Capture the cell that displays the provided text and extract its [x, y] central coordinate. 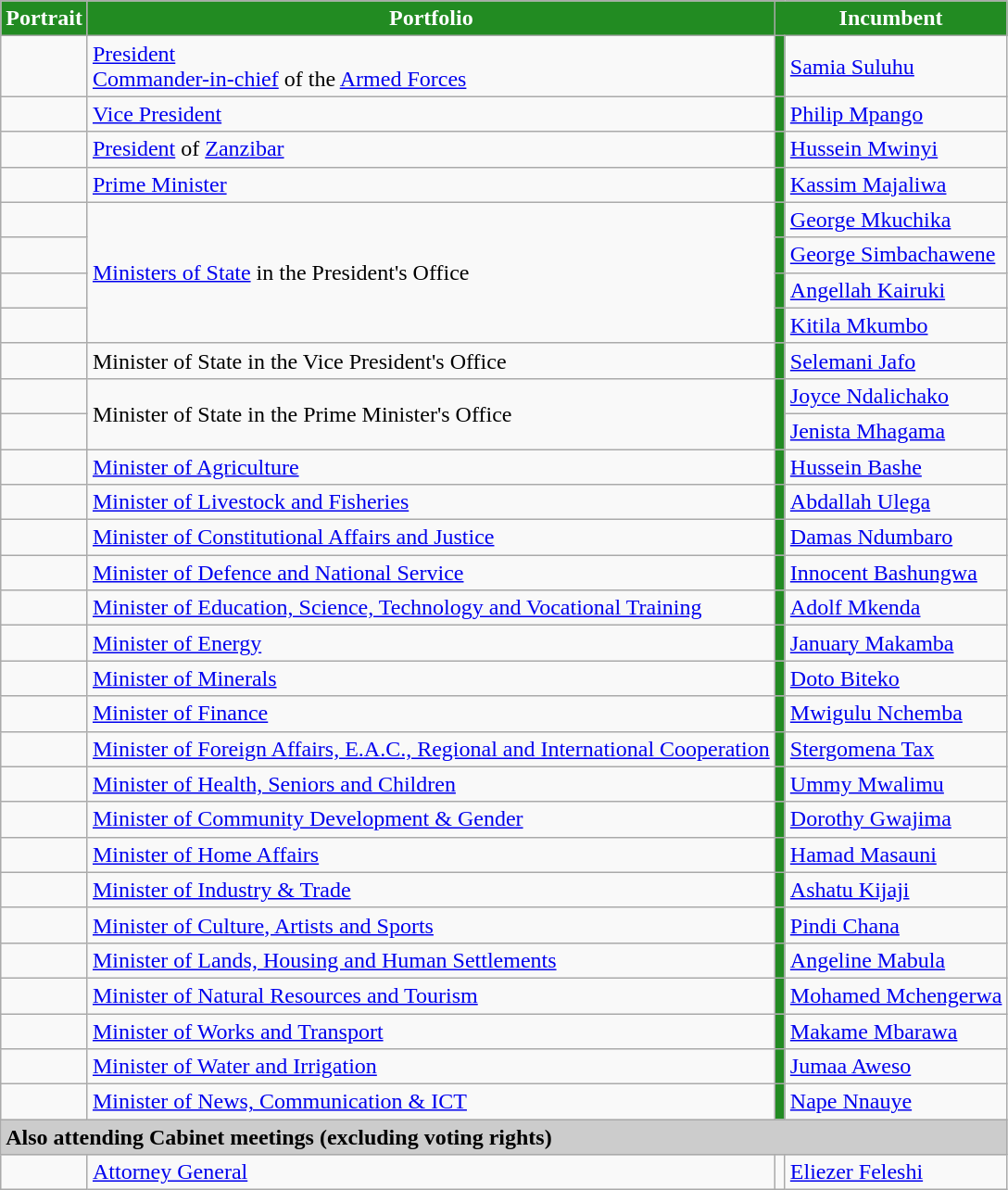
Doto Biteko [896, 678]
Ashatu Kijaji [896, 890]
Ministers of State in the President's Office [431, 272]
Kassim Majaliwa [896, 184]
Minister of Minerals [431, 678]
PresidentCommander-in-chief of the Armed Forces [431, 67]
Angellah Kairuki [896, 290]
Minister of Education, Science, Technology and Vocational Training [431, 608]
Mohamed Mchengerwa [896, 995]
Minister of Industry & Trade [431, 890]
Damas Ndumbaro [896, 538]
Minister of Home Affairs [431, 855]
Portfolio [431, 19]
Attorney General [431, 1172]
Minister of Water and Irrigation [431, 1067]
Minister of Defence and National Service [431, 573]
Vice President [431, 114]
Minister of Works and Transport [431, 1032]
Portrait [44, 19]
Jumaa Aweso [896, 1067]
George Simbachawene [896, 255]
George Mkuchika [896, 220]
Angeline Mabula [896, 960]
Prime Minister [431, 184]
Ummy Mwalimu [896, 784]
Incumbent [891, 19]
Minister of Foreign Affairs, E.A.C., Regional and International Cooperation [431, 749]
Also attending Cabinet meetings (excluding voting rights) [504, 1137]
Minister of Culture, Artists and Sports [431, 925]
Abdallah Ulega [896, 502]
Minister of State in the Prime Minister's Office [431, 413]
Minister of Natural Resources and Tourism [431, 995]
Minister of Finance [431, 714]
Selemani Jafo [896, 361]
Pindi Chana [896, 925]
Minister of News, Communication & ICT [431, 1102]
Makame Mbarawa [896, 1032]
Hussein Mwinyi [896, 149]
Eliezer Feleshi [896, 1172]
Minister of Energy [431, 643]
Philip Mpango [896, 114]
Hamad Masauni [896, 855]
Minister of Constitutional Affairs and Justice [431, 538]
Mwigulu Nchemba [896, 714]
Hussein Bashe [896, 466]
Minister of Agriculture [431, 466]
Joyce Ndalichako [896, 396]
Minister of Community Development & Gender [431, 819]
Minister of Livestock and Fisheries [431, 502]
Minister of Health, Seniors and Children [431, 784]
Nape Nnauye [896, 1102]
Adolf Mkenda [896, 608]
Kitila Mkumbo [896, 325]
Minister of Lands, Housing and Human Settlements [431, 960]
January Makamba [896, 643]
Innocent Bashungwa [896, 573]
Stergomena Tax [896, 749]
Samia Suluhu [896, 67]
President of Zanzibar [431, 149]
Minister of State in the Vice President's Office [431, 361]
Dorothy Gwajima [896, 819]
Jenista Mhagama [896, 431]
